Output the (X, Y) coordinate of the center of the cell containing the given text.  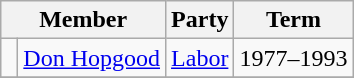
Don Hopgood (92, 58)
1977–1993 (294, 58)
Labor (200, 58)
Term (294, 20)
Member (84, 20)
Party (200, 20)
